Scan for the cell matching the given text and deliver its (x, y) coordinate at center. 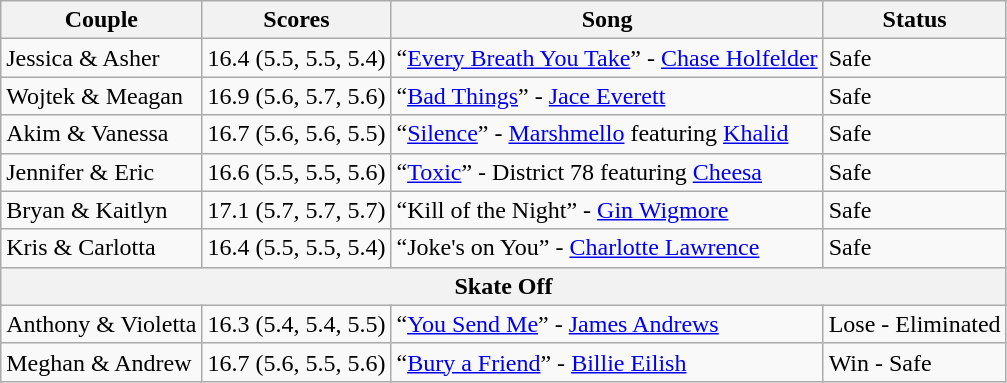
“Toxic” - District 78 featuring Cheesa (607, 172)
16.7 (5.6, 5.6, 5.5) (296, 134)
Jessica & Asher (102, 58)
“Bad Things” - Jace Everett (607, 96)
17.1 (5.7, 5.7, 5.7) (296, 210)
Status (914, 20)
Wojtek & Meagan (102, 96)
“Kill of the Night” - Gin Wigmore (607, 210)
Bryan & Kaitlyn (102, 210)
16.7 (5.6, 5.5, 5.6) (296, 362)
Scores (296, 20)
“Silence” - Marshmello featuring Khalid (607, 134)
Win - Safe (914, 362)
Kris & Carlotta (102, 248)
“Joke's on You” - Charlotte Lawrence (607, 248)
“Bury a Friend” - Billie Eilish (607, 362)
16.9 (5.6, 5.7, 5.6) (296, 96)
Jennifer & Eric (102, 172)
Lose - Eliminated (914, 324)
Skate Off (504, 286)
Couple (102, 20)
Meghan & Andrew (102, 362)
Anthony & Violetta (102, 324)
Akim & Vanessa (102, 134)
Song (607, 20)
“You Send Me” - James Andrews (607, 324)
16.3 (5.4, 5.4, 5.5) (296, 324)
16.6 (5.5, 5.5, 5.6) (296, 172)
“Every Breath You Take” - Chase Holfelder (607, 58)
